Scan for the cell matching the given text and deliver its (x, y) coordinate at center. 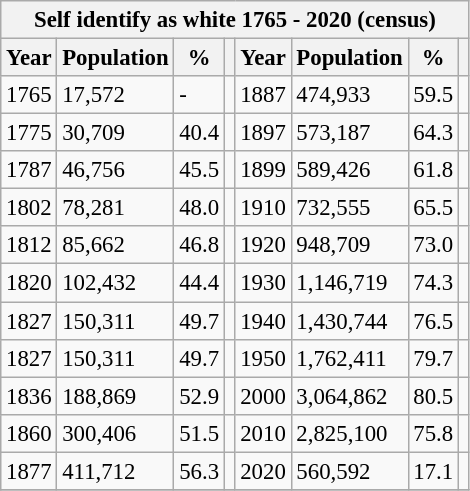
79.7 (433, 358)
948,709 (350, 245)
2000 (263, 396)
1920 (263, 245)
51.5 (199, 433)
1910 (263, 208)
411,712 (116, 471)
1940 (263, 321)
76.5 (433, 321)
1897 (263, 133)
1950 (263, 358)
1775 (29, 133)
1860 (29, 433)
64.3 (433, 133)
74.3 (433, 283)
589,426 (350, 170)
1836 (29, 396)
573,187 (350, 133)
2,825,100 (350, 433)
1877 (29, 471)
80.5 (433, 396)
46,756 (116, 170)
102,432 (116, 283)
61.8 (433, 170)
17,572 (116, 95)
1,762,411 (350, 358)
40.4 (199, 133)
188,869 (116, 396)
1802 (29, 208)
73.0 (433, 245)
78,281 (116, 208)
3,064,862 (350, 396)
52.9 (199, 396)
1899 (263, 170)
Self identify as white 1765 - 2020 (census) (235, 20)
300,406 (116, 433)
1765 (29, 95)
30,709 (116, 133)
1820 (29, 283)
1,430,744 (350, 321)
48.0 (199, 208)
1,146,719 (350, 283)
59.5 (433, 95)
2010 (263, 433)
75.8 (433, 433)
44.4 (199, 283)
1887 (263, 95)
474,933 (350, 95)
56.3 (199, 471)
46.8 (199, 245)
65.5 (433, 208)
2020 (263, 471)
17.1 (433, 471)
732,555 (350, 208)
45.5 (199, 170)
- (199, 95)
85,662 (116, 245)
560,592 (350, 471)
1787 (29, 170)
1930 (263, 283)
1812 (29, 245)
